Scan for the cell matching the given text and deliver its (X, Y) coordinate at center. 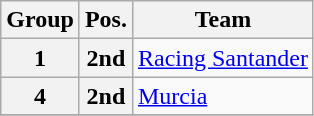
Pos. (106, 20)
1 (40, 58)
4 (40, 96)
Group (40, 20)
Racing Santander (222, 58)
Team (222, 20)
Murcia (222, 96)
